Provide the [X, Y] coordinate of the cell's center where the given text is located.  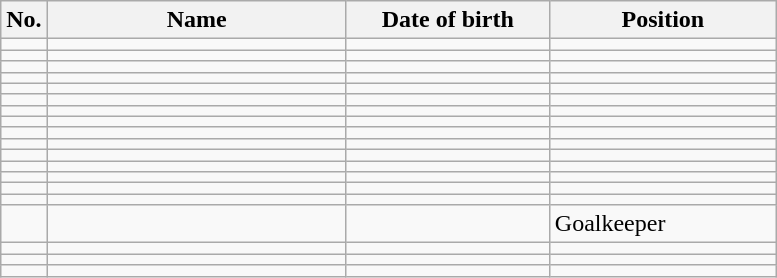
No. [24, 20]
Position [662, 20]
Date of birth [448, 20]
Name [196, 20]
Goalkeeper [662, 224]
